Provide the (x, y) coordinate of the cell's center where the given text is located.  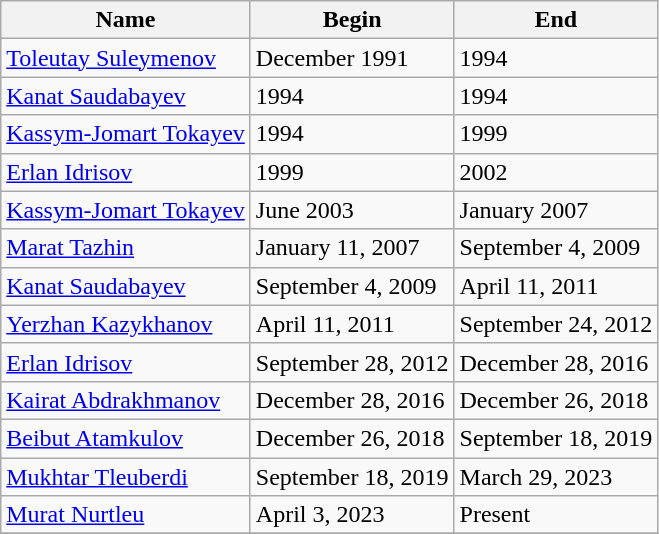
Beibut Atamkulov (126, 438)
Kairat Abdrakhmanov (126, 400)
January 11, 2007 (352, 248)
Yerzhan Kazykhanov (126, 324)
January 2007 (556, 210)
Mukhtar Tleuberdi (126, 477)
September 28, 2012 (352, 362)
September 24, 2012 (556, 324)
Name (126, 20)
April 3, 2023 (352, 515)
Begin (352, 20)
End (556, 20)
June 2003 (352, 210)
March 29, 2023 (556, 477)
2002 (556, 172)
Toleutay Suleymenov (126, 58)
December 1991 (352, 58)
Murat Nurtleu (126, 515)
Present (556, 515)
Marat Tazhin (126, 248)
